Scan for the cell matching the given text and deliver its (x, y) coordinate at center. 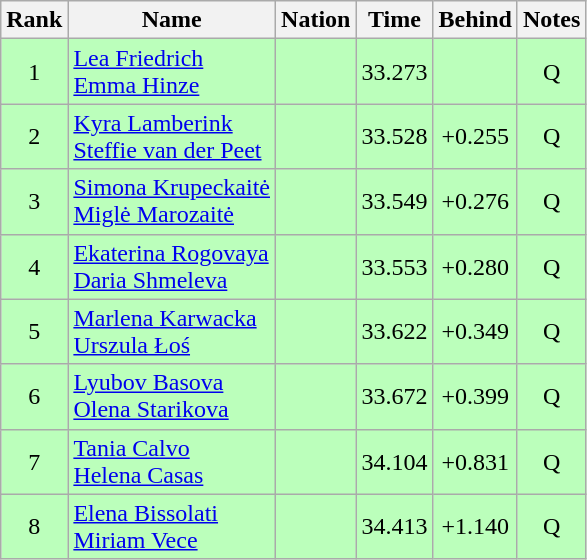
33.672 (394, 396)
+0.280 (475, 266)
Rank (34, 20)
3 (34, 202)
+0.349 (475, 332)
33.622 (394, 332)
+0.276 (475, 202)
34.104 (394, 462)
5 (34, 332)
Lyubov BasovaOlena Starikova (172, 396)
8 (34, 526)
1 (34, 72)
Behind (475, 20)
+1.140 (475, 526)
Nation (316, 20)
+0.831 (475, 462)
2 (34, 136)
6 (34, 396)
Tania CalvoHelena Casas (172, 462)
Kyra LamberinkSteffie van der Peet (172, 136)
Lea FriedrichEmma Hinze (172, 72)
33.549 (394, 202)
33.273 (394, 72)
Simona KrupeckaitėMiglė Marozaitė (172, 202)
4 (34, 266)
+0.399 (475, 396)
Elena BissolatiMiriam Vece (172, 526)
+0.255 (475, 136)
34.413 (394, 526)
Marlena KarwackaUrszula Łoś (172, 332)
Notes (551, 20)
33.528 (394, 136)
Time (394, 20)
7 (34, 462)
33.553 (394, 266)
Ekaterina RogovayaDaria Shmeleva (172, 266)
Name (172, 20)
